For the text-containing cell, return its midpoint in [x, y] coordinate format. 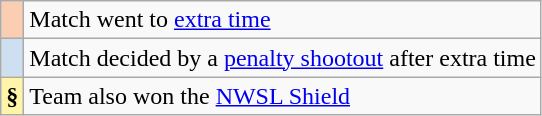
Match decided by a penalty shootout after extra time [283, 58]
§ [12, 96]
Team also won the NWSL Shield [283, 96]
Match went to extra time [283, 20]
